Provide the (x, y) coordinate of the cell's center where the given text is located.  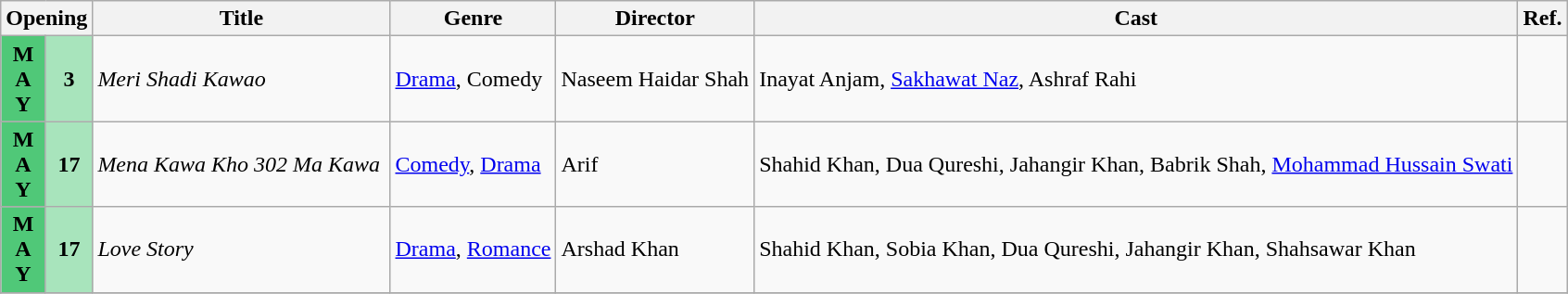
Mena Kawa Kho 302 Ma Kawa (241, 164)
Shahid Khan, Sobia Khan, Dua Qureshi, Jahangir Khan, Shahsawar Khan (1136, 249)
Director (655, 19)
Love Story (241, 249)
Naseem Haidar Shah (655, 79)
Genre (473, 19)
Ref. (1542, 19)
Title (241, 19)
3 (69, 79)
Cast (1136, 19)
Opening (46, 19)
Drama, Comedy (473, 79)
Arif (655, 164)
Comedy, Drama (473, 164)
Shahid Khan, Dua Qureshi, Jahangir Khan, Babrik Shah, Mohammad Hussain Swati (1136, 164)
Arshad Khan (655, 249)
Drama, Romance (473, 249)
Meri Shadi Kawao (241, 79)
Inayat Anjam, Sakhawat Naz, Ashraf Rahi (1136, 79)
